Find where the given text appears and provide that cell's center as (X, Y) coordinate. 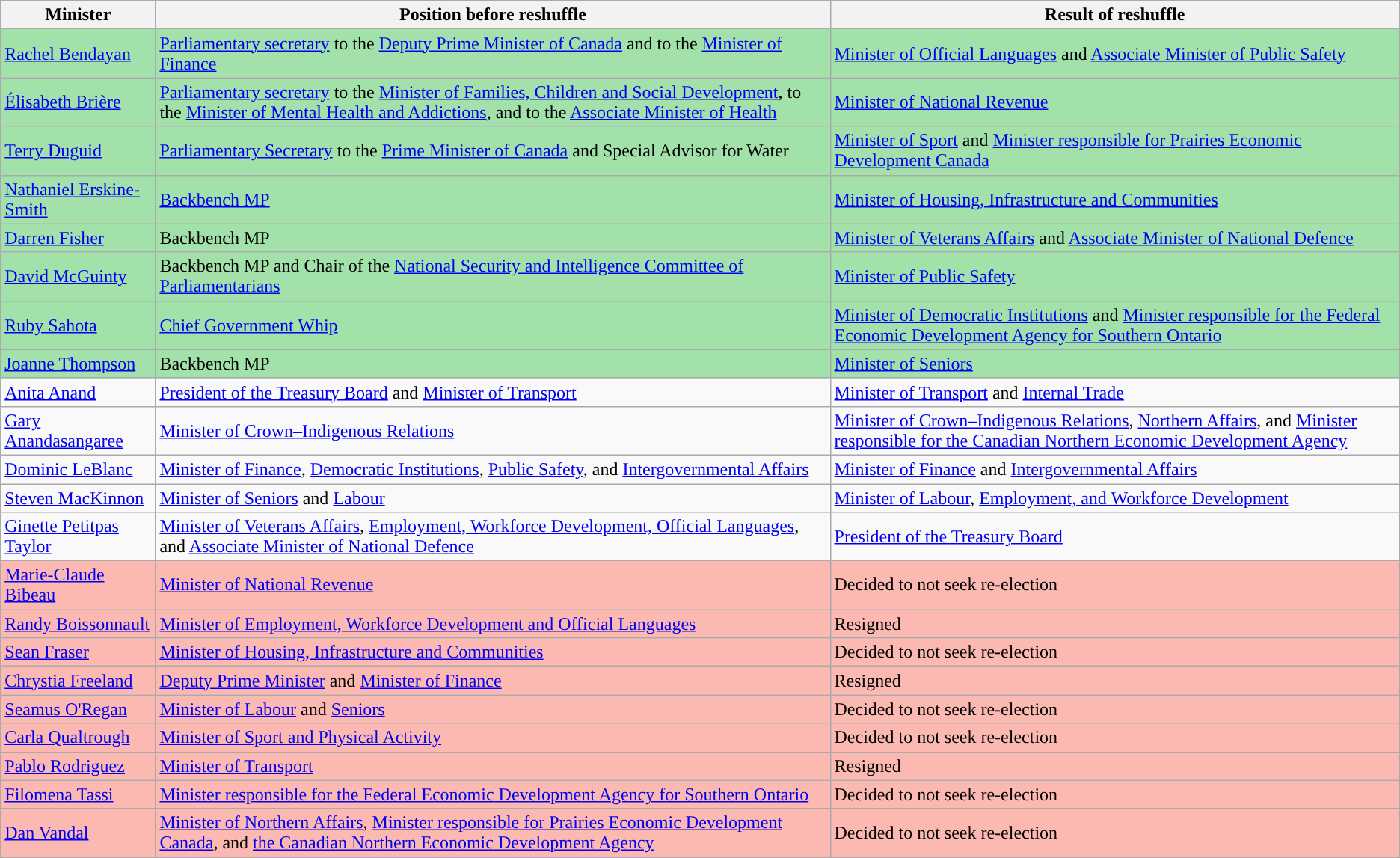
Minister of Sport and Physical Activity (493, 738)
Darren Fisher (78, 238)
Minister of Transport (493, 766)
David McGuinty (78, 277)
Élisabeth Brière (78, 102)
Steven MacKinnon (78, 497)
Minister of Finance, Democratic Institutions, Public Safety, and Intergovernmental Affairs (493, 469)
Minister of Labour and Seniors (493, 709)
Minister (78, 15)
Nathaniel Erskine-Smith (78, 199)
Backbench MP and Chair of the National Security and Intelligence Committee of Parliamentarians (493, 277)
Terry Duguid (78, 151)
Dan Vandal (78, 833)
Minister of Crown–Indigenous Relations, Northern Affairs, and Minister responsible for the Canadian Northern Economic Development Agency (1114, 431)
Minister of Official Languages and Associate Minister of Public Safety (1114, 54)
Minister of Veterans Affairs, Employment, Workforce Development, Official Languages, and Associate Minister of National Defence (493, 537)
Parliamentary secretary to the Deputy Prime Minister of Canada and to the Minister of Finance (493, 54)
President of the Treasury Board and Minister of Transport (493, 392)
Carla Qualtrough (78, 738)
Marie-Claude Bibeau (78, 585)
Chief Government Whip (493, 325)
Minister of Public Safety (1114, 277)
Pablo Rodriguez (78, 766)
Result of reshuffle (1114, 15)
Minister of Transport and Internal Trade (1114, 392)
Minister of Seniors (1114, 364)
Parliamentary Secretary to the Prime Minister of Canada and Special Advisor for Water (493, 151)
Minister of Crown–Indigenous Relations (493, 431)
Deputy Prime Minister and Minister of Finance (493, 681)
Minister of Sport and Minister responsible for Prairies Economic Development Canada (1114, 151)
Rachel Bendayan (78, 54)
Minister of Finance and Intergovernmental Affairs (1114, 469)
Randy Boissonnault (78, 624)
Filomena Tassi (78, 794)
Joanne Thompson (78, 364)
Seamus O'Regan (78, 709)
Minister of Northern Affairs, Minister responsible for Prairies Economic Development Canada, and the Canadian Northern Economic Development Agency (493, 833)
President of the Treasury Board (1114, 537)
Minister responsible for the Federal Economic Development Agency for Southern Ontario (493, 794)
Minister of Labour, Employment, and Workforce Development (1114, 497)
Minister of Seniors and Labour (493, 497)
Gary Anandasangaree (78, 431)
Minister of Democratic Institutions and Minister responsible for the Federal Economic Development Agency for Southern Ontario (1114, 325)
Position before reshuffle (493, 15)
Ginette Petitpas Taylor (78, 537)
Chrystia Freeland (78, 681)
Minister of Veterans Affairs and Associate Minister of National Defence (1114, 238)
Anita Anand (78, 392)
Minister of Employment, Workforce Development and Official Languages (493, 624)
Ruby Sahota (78, 325)
Sean Fraser (78, 652)
Dominic LeBlanc (78, 469)
